Detect which cell encompasses the target text, then output its (x, y) center coordinate. 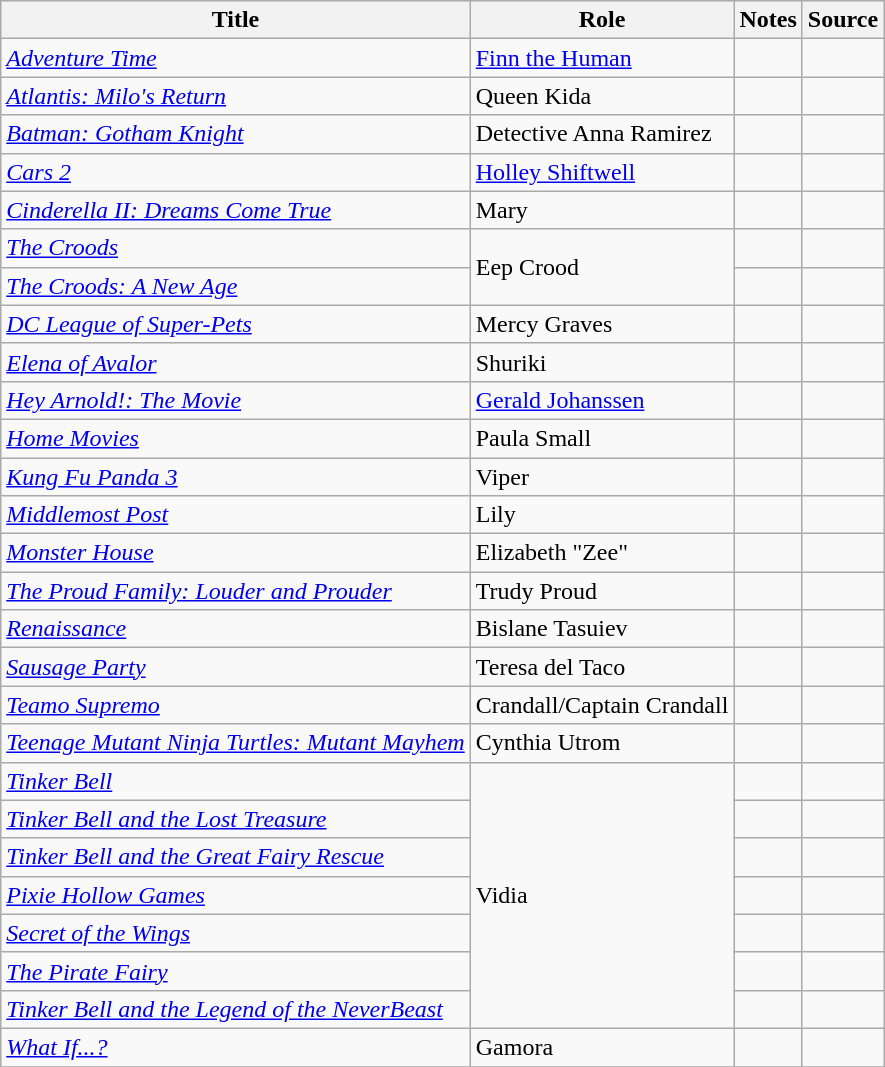
Source (842, 20)
Hey Arnold!: The Movie (236, 400)
Tinker Bell and the Legend of the NeverBeast (236, 1009)
The Proud Family: Louder and Prouder (236, 591)
Tinker Bell (236, 781)
Atlantis: Milo's Return (236, 96)
Adventure Time (236, 58)
Notes (768, 20)
The Croods: A New Age (236, 286)
Bislane Tasuiev (602, 629)
Crandall/Captain Crandall (602, 705)
Cinderella II: Dreams Come True (236, 210)
Cynthia Utrom (602, 743)
Monster House (236, 553)
Renaissance (236, 629)
Teenage Mutant Ninja Turtles: Mutant Mayhem (236, 743)
Home Movies (236, 438)
Eep Crood (602, 267)
Elena of Avalor (236, 362)
Shuriki (602, 362)
Vidia (602, 895)
Cars 2 (236, 172)
Title (236, 20)
Lily (602, 515)
Gamora (602, 1047)
The Pirate Fairy (236, 971)
Teresa del Taco (602, 667)
Mary (602, 210)
Role (602, 20)
What If...? (236, 1047)
Paula Small (602, 438)
DC League of Super-Pets (236, 324)
Detective Anna Ramirez (602, 134)
Mercy Graves (602, 324)
Batman: Gotham Knight (236, 134)
The Croods (236, 248)
Middlemost Post (236, 515)
Finn the Human (602, 58)
Tinker Bell and the Great Fairy Rescue (236, 857)
Viper (602, 477)
Queen Kida (602, 96)
Tinker Bell and the Lost Treasure (236, 819)
Secret of the Wings (236, 933)
Teamo Supremo (236, 705)
Kung Fu Panda 3 (236, 477)
Gerald Johanssen (602, 400)
Elizabeth "Zee" (602, 553)
Sausage Party (236, 667)
Pixie Hollow Games (236, 895)
Holley Shiftwell (602, 172)
Trudy Proud (602, 591)
